Identify which cell holds the provided text, then report its [X, Y] central coordinate. 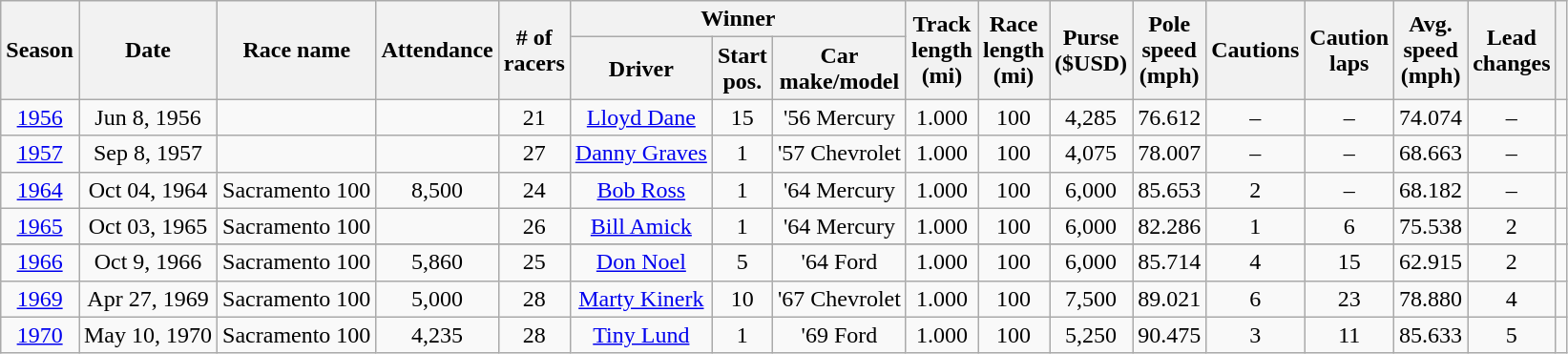
1969 [40, 299]
1965 [40, 226]
1956 [40, 117]
3 [1256, 335]
Attendance [437, 50]
Tiny Lund [641, 335]
'64 Ford [839, 262]
90.475 [1170, 335]
'56 Mercury [839, 117]
1966 [40, 262]
Carmake/model [839, 69]
Sep 8, 1957 [147, 154]
Date [147, 50]
May 10, 1970 [147, 335]
4,235 [437, 335]
Oct 03, 1965 [147, 226]
Season [40, 50]
21 [534, 117]
Avg.speed(mph) [1432, 50]
1964 [40, 190]
78.007 [1170, 154]
Apr 27, 1969 [147, 299]
1970 [40, 335]
1957 [40, 154]
Jun 8, 1956 [147, 117]
8,500 [437, 190]
68.663 [1432, 154]
Cautionlaps [1349, 50]
11 [1349, 335]
Cautions [1256, 50]
26 [534, 226]
Danny Graves [641, 154]
10 [742, 299]
25 [534, 262]
4,285 [1092, 117]
Oct 9, 1966 [147, 262]
5,860 [437, 262]
Bob Ross [641, 190]
Don Noel [641, 262]
5,250 [1092, 335]
62.915 [1432, 262]
27 [534, 154]
Startpos. [742, 69]
85.633 [1432, 335]
85.714 [1170, 262]
# ofracers [534, 50]
Oct 04, 1964 [147, 190]
Leadchanges [1512, 50]
74.074 [1432, 117]
24 [534, 190]
'67 Chevrolet [839, 299]
Polespeed(mph) [1170, 50]
Race name [297, 50]
23 [1349, 299]
4,075 [1092, 154]
75.538 [1432, 226]
Driver [641, 69]
Racelength(mi) [1014, 50]
Marty Kinerk [641, 299]
Bill Amick [641, 226]
82.286 [1170, 226]
89.021 [1170, 299]
Winner [738, 19]
76.612 [1170, 117]
'57 Chevrolet [839, 154]
Lloyd Dane [641, 117]
7,500 [1092, 299]
68.182 [1432, 190]
5,000 [437, 299]
Tracklength(mi) [941, 50]
85.653 [1170, 190]
78.880 [1432, 299]
'69 Ford [839, 335]
Purse($USD) [1092, 50]
